Provide the (x, y) coordinate of the cell's center where the given text is located.  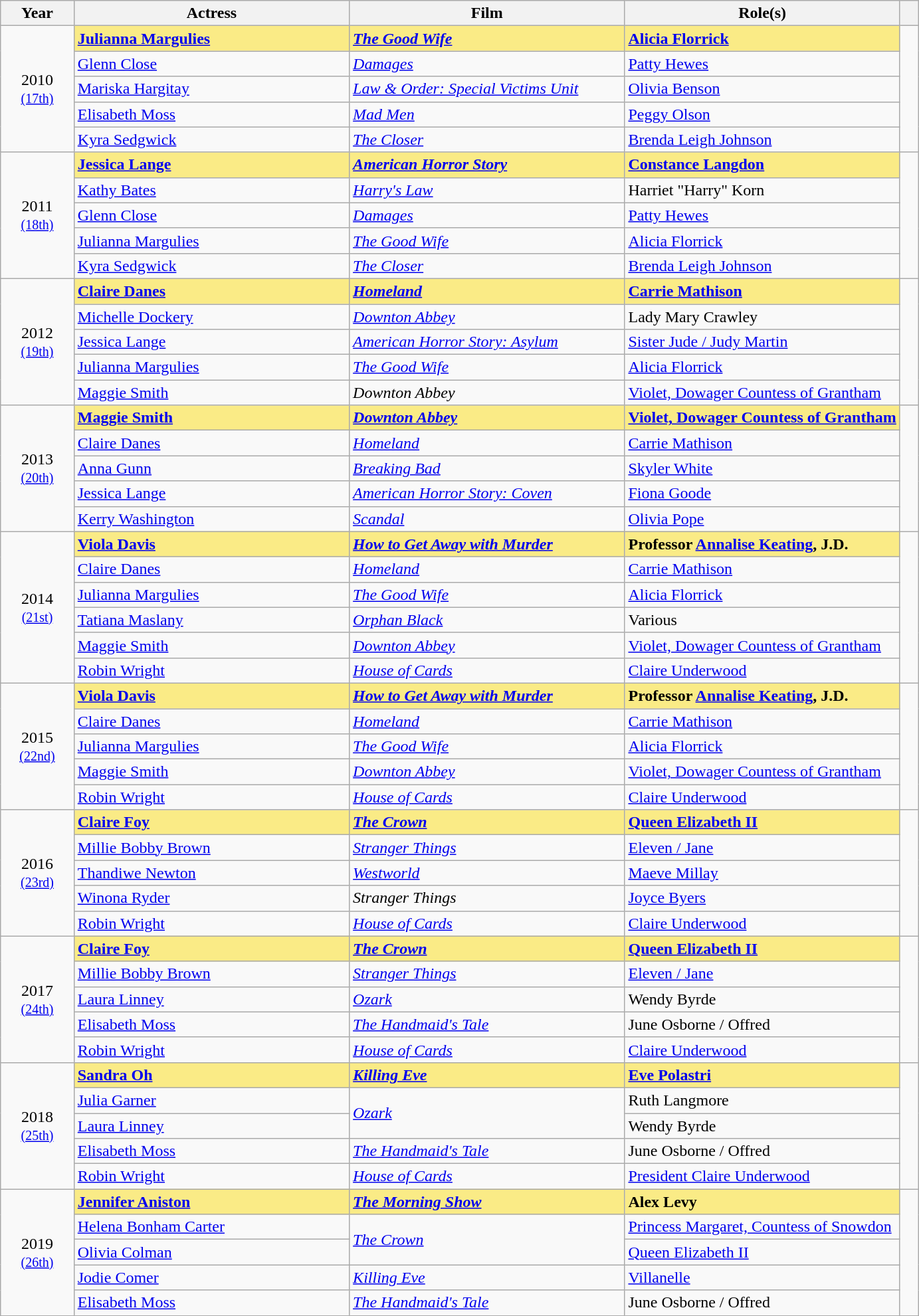
Anna Gunn (211, 468)
Sandra Oh (211, 1075)
Year (37, 13)
2018(25th) (37, 1125)
Kerry Washington (211, 519)
2017(24th) (37, 999)
2016(23rd) (37, 873)
Villanelle (762, 1277)
Mariska Hargitay (211, 89)
Joyce Byers (762, 898)
Alex Levy (762, 1202)
Ruth Langmore (762, 1100)
Various (762, 620)
2015(22nd) (37, 746)
Olivia Benson (762, 89)
Skyler White (762, 468)
2019(26th) (37, 1252)
Princess Margaret, Countess of Snowdon (762, 1227)
Olivia Colman (211, 1252)
Winona Ryder (211, 898)
Helena Bonham Carter (211, 1227)
2012(19th) (37, 341)
Actress (211, 13)
2013(20th) (37, 468)
2014(21st) (37, 607)
Jennifer Aniston (211, 1202)
2010(17th) (37, 89)
Olivia Pope (762, 519)
Law & Order: Special Victims Unit (487, 89)
Role(s) (762, 13)
Fiona Goode (762, 494)
Thandiwe Newton (211, 873)
2011(18th) (37, 215)
Harry's Law (487, 190)
Westworld (487, 873)
Tatiana Maslany (211, 620)
Michelle Dockery (211, 317)
Kathy Bates (211, 190)
Maeve Millay (762, 873)
American Horror Story: Coven (487, 494)
Julia Garner (211, 1100)
Peggy Olson (762, 114)
Film (487, 13)
President Claire Underwood (762, 1176)
Lady Mary Crawley (762, 317)
American Horror Story (487, 165)
Scandal (487, 519)
Eve Polastri (762, 1075)
Sister Jude / Judy Martin (762, 342)
Breaking Bad (487, 468)
Constance Langdon (762, 165)
American Horror Story: Asylum (487, 342)
The Morning Show (487, 1202)
Orphan Black (487, 620)
Harriet "Harry" Korn (762, 190)
Mad Men (487, 114)
Jodie Comer (211, 1277)
